Search for the cell housing the specified text and yield its [X, Y] center coordinate. 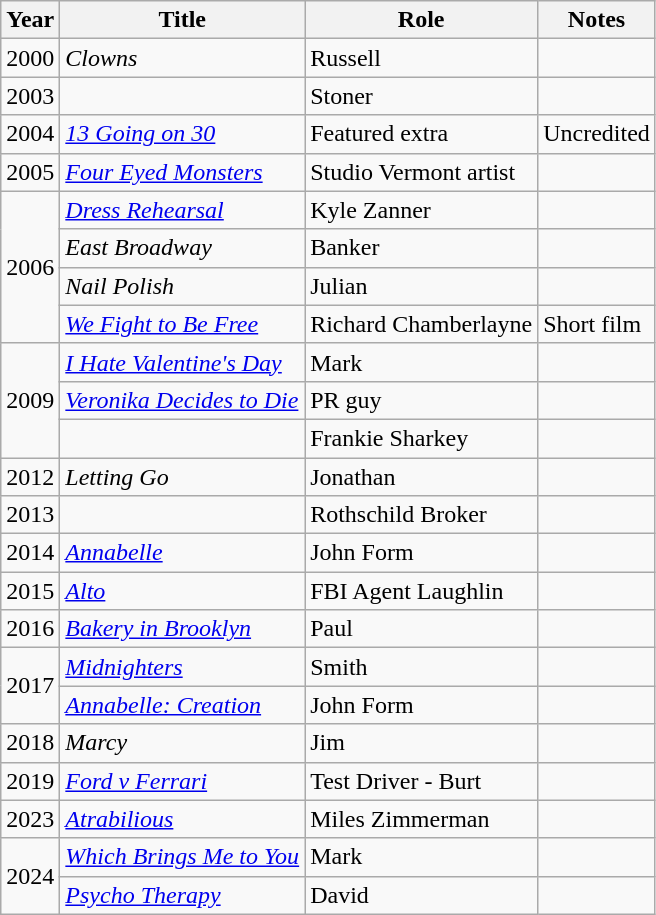
Atrabilious [182, 819]
2003 [30, 96]
2012 [30, 477]
Four Eyed Monsters [182, 172]
Jonathan [422, 477]
Midnighters [182, 667]
FBI Agent Laughlin [422, 591]
Russell [422, 58]
2017 [30, 686]
Test Driver - Burt [422, 781]
Dress Rehearsal [182, 210]
Year [30, 20]
2009 [30, 400]
2004 [30, 134]
2013 [30, 515]
Rothschild Broker [422, 515]
Kyle Zanner [422, 210]
I Hate Valentine's Day [182, 362]
Paul [422, 629]
13 Going on 30 [182, 134]
Marcy [182, 743]
PR guy [422, 400]
Veronika Decides to Die [182, 400]
Jim [422, 743]
2005 [30, 172]
Miles Zimmerman [422, 819]
East Broadway [182, 248]
Uncredited [597, 134]
Annabelle [182, 553]
Alto [182, 591]
Clowns [182, 58]
Which Brings Me to You [182, 857]
2024 [30, 876]
Role [422, 20]
Richard Chamberlayne [422, 324]
2016 [30, 629]
Smith [422, 667]
Title [182, 20]
Stoner [422, 96]
Studio Vermont artist [422, 172]
2000 [30, 58]
2014 [30, 553]
Psycho Therapy [182, 895]
2023 [30, 819]
Notes [597, 20]
Julian [422, 286]
Bakery in Brooklyn [182, 629]
We Fight to Be Free [182, 324]
Letting Go [182, 477]
2006 [30, 267]
2015 [30, 591]
Short film [597, 324]
2019 [30, 781]
David [422, 895]
Featured extra [422, 134]
Nail Polish [182, 286]
2018 [30, 743]
Frankie Sharkey [422, 438]
Ford v Ferrari [182, 781]
Banker [422, 248]
Annabelle: Creation [182, 705]
